Pinpoint the cell where the given text exists, returning its [x, y] midpoint coordinate. 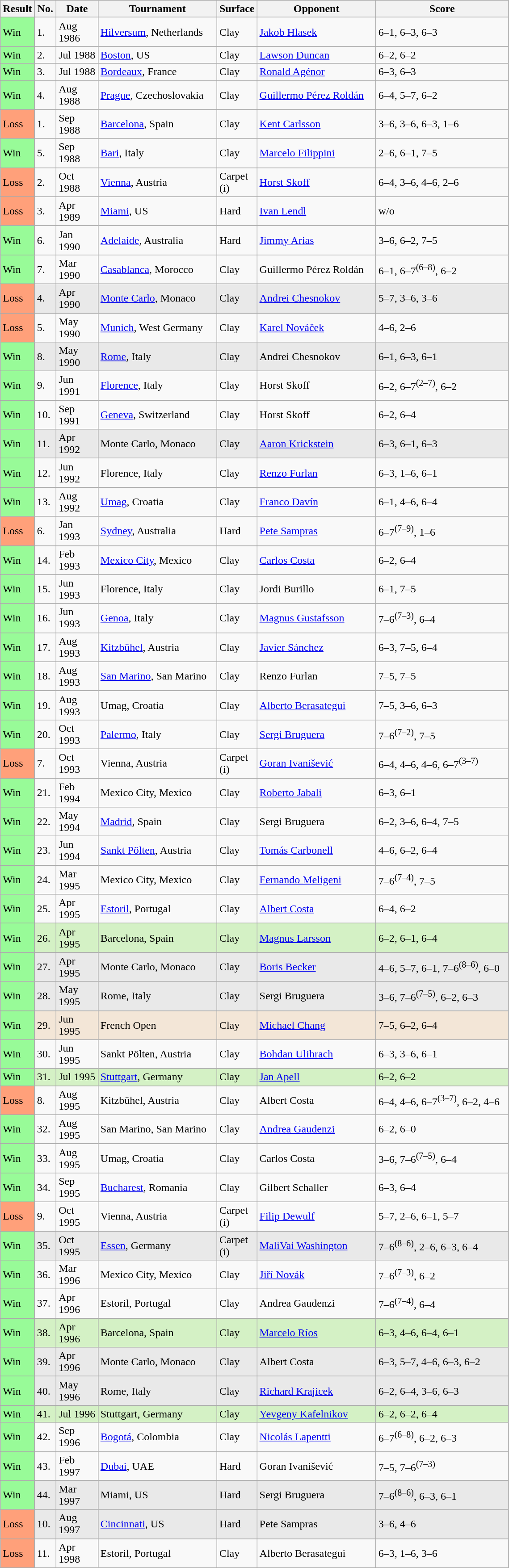
44. [46, 1495]
Sydney, Australia [157, 531]
Franco Davín [316, 502]
32. [46, 1129]
7–5, 7–5 [442, 676]
Madrid, Spain [157, 822]
No. [46, 9]
Bari, Italy [157, 153]
31. [46, 1077]
Feb 1997 [77, 1466]
22. [46, 822]
3–6, 3–6, 6–3, 1–6 [442, 124]
Cincinnati, US [157, 1524]
5–7, 3–6, 3–6 [442, 298]
29. [46, 1025]
Score [442, 9]
Essen, Germany [157, 1245]
41. [46, 1414]
42. [46, 1437]
Dubai, UAE [157, 1466]
Adelaide, Australia [157, 240]
28. [46, 996]
25. [46, 909]
Filip Dewulf [316, 1216]
7–5, 3–6, 6–3 [442, 705]
Apr 1998 [77, 1553]
3–6, 7–6(7–5), 6–2, 6–3 [442, 996]
6–3, 3–6, 6–1 [442, 1054]
Aug 1986 [77, 32]
Jordi Burillo [316, 589]
MaliVai Washington [316, 1245]
May 1994 [77, 822]
Apr 1992 [77, 444]
39. [46, 1362]
17. [46, 647]
Jimmy Arias [316, 240]
6–7(7–9), 1–6 [442, 531]
Mar 1990 [77, 269]
33. [46, 1158]
Magnus Larsson [316, 938]
6–2, 3–6, 6–4, 7–5 [442, 822]
6–3, 7–5, 6–4 [442, 647]
May 1996 [77, 1391]
Sep 1991 [77, 415]
6–2, 6–0 [442, 1129]
6–4, 6–2 [442, 909]
6–1, 7–5 [442, 589]
7–6(8–6), 2–6, 6–3, 6–4 [442, 1245]
4–6, 5–7, 6–1, 7–6(8–6), 6–0 [442, 967]
Bucharest, Romania [157, 1187]
Genoa, Italy [157, 618]
43. [46, 1466]
Fernando Meligeni [316, 880]
6–3, 6–4 [442, 1187]
Nicolás Lapentti [316, 1437]
7–6(7–2), 7–5 [442, 734]
6–2, 6–2, 6–4 [442, 1414]
35. [46, 1245]
20. [46, 734]
Marcelo Filippini [316, 153]
6–4, 4–6, 4–6, 6–7(3–7) [442, 763]
6–3, 5–7, 4–6, 6–3, 6–2 [442, 1362]
7–5, 6–2, 6–4 [442, 1025]
7–5, 7–6(7–3) [442, 1466]
6–7(6–8), 6–2, 6–3 [442, 1437]
36. [46, 1275]
3–6, 7–6(7–5), 6–4 [442, 1158]
Aug 1988 [77, 95]
6–2, 6–7(2–7), 6–2 [442, 386]
7–6(7–3), 6–4 [442, 618]
Sep 1996 [77, 1437]
37. [46, 1304]
Surface [237, 9]
6–4, 5–7, 6–2 [442, 95]
18. [46, 676]
Mar 1995 [77, 880]
Jun 1992 [77, 473]
Ivan Lendl [316, 211]
Apr 1989 [77, 211]
Geneva, Switzerland [157, 415]
23. [46, 851]
6–2, 6–4, 3–6, 6–3 [442, 1391]
7–6(7–3), 6–2 [442, 1275]
Casablanca, Morocco [157, 269]
Jun 1994 [77, 851]
Jan 1993 [77, 531]
6–1, 6–7(6–8), 6–2 [442, 269]
Tomás Carbonell [316, 851]
13. [46, 502]
Roberto Jabali [316, 792]
Lawson Duncan [316, 55]
6–3, 6–3 [442, 72]
19. [46, 705]
6–3, 1–6, 3–6 [442, 1553]
7–6(7–4), 7–5 [442, 880]
Bohdan Ulihrach [316, 1054]
Javier Sánchez [316, 647]
Sep 1995 [77, 1187]
6–2, 6–1, 6–4 [442, 938]
Jakob Hlasek [316, 32]
Bordeaux, France [157, 72]
Palermo, Italy [157, 734]
Jun 1991 [77, 386]
Gilbert Schaller [316, 1187]
Jul 1996 [77, 1414]
6–1, 4–6, 6–4 [442, 502]
Tournament [157, 9]
Result [17, 9]
French Open [157, 1025]
4–6, 6–2, 6–4 [442, 851]
27. [46, 967]
Aaron Krickstein [316, 444]
21. [46, 792]
3–6, 4–6 [442, 1524]
Kent Carlsson [316, 124]
Bogotá, Colombia [157, 1437]
Mar 1997 [77, 1495]
Date [77, 9]
16. [46, 618]
6–3, 6–1, 6–3 [442, 444]
Prague, Czechoslovakia [157, 95]
Yevgeny Kafelnikov [316, 1414]
6–1, 6–3, 6–1 [442, 356]
Jiří Novák [316, 1275]
Feb 1993 [77, 560]
Oct 1988 [77, 182]
Apr 1990 [77, 298]
Munich, West Germany [157, 327]
Opponent [316, 9]
w/o [442, 211]
26. [46, 938]
6–1, 6–3, 6–3 [442, 32]
6–4, 4–6, 6–7(3–7), 6–2, 4–6 [442, 1100]
7–6(8–6), 6–3, 6–1 [442, 1495]
Marcelo Ríos [316, 1333]
4–6, 2–6 [442, 327]
14. [46, 560]
30. [46, 1054]
Magnus Gustafsson [316, 618]
6–3, 4–6, 6–4, 6–1 [442, 1333]
40. [46, 1391]
6–3, 6–1 [442, 792]
Aug 1997 [77, 1524]
Jan 1990 [77, 240]
Jul 1995 [77, 1077]
Mar 1996 [77, 1275]
2–6, 6–1, 7–5 [442, 153]
Karel Nováček [316, 327]
Ronald Agénor [316, 72]
Boris Becker [316, 967]
6–3, 1–6, 6–1 [442, 473]
12. [46, 473]
Boston, US [157, 55]
3–6, 6–2, 7–5 [442, 240]
6–4, 3–6, 4–6, 2–6 [442, 182]
May 1995 [77, 996]
38. [46, 1333]
Aug 1992 [77, 502]
24. [46, 880]
Jan Apell [316, 1077]
7–6(7–4), 6–4 [442, 1304]
5–7, 2–6, 6–1, 5–7 [442, 1216]
15. [46, 589]
Richard Krajicek [316, 1391]
Michael Chang [316, 1025]
Hilversum, Netherlands [157, 32]
34. [46, 1187]
Feb 1994 [77, 792]
